From the cell containing the given text, extract its center point as (x, y) coordinate. 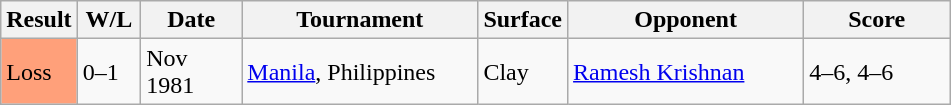
W/L (109, 20)
4–6, 4–6 (877, 72)
Loss (39, 72)
Tournament (360, 20)
Surface (523, 20)
Ramesh Krishnan (686, 72)
Nov 1981 (192, 72)
Manila, Philippines (360, 72)
0–1 (109, 72)
Opponent (686, 20)
Clay (523, 72)
Result (39, 20)
Date (192, 20)
Score (877, 20)
